Determine the (x, y) coordinate at the center of the cell enclosing the given text.  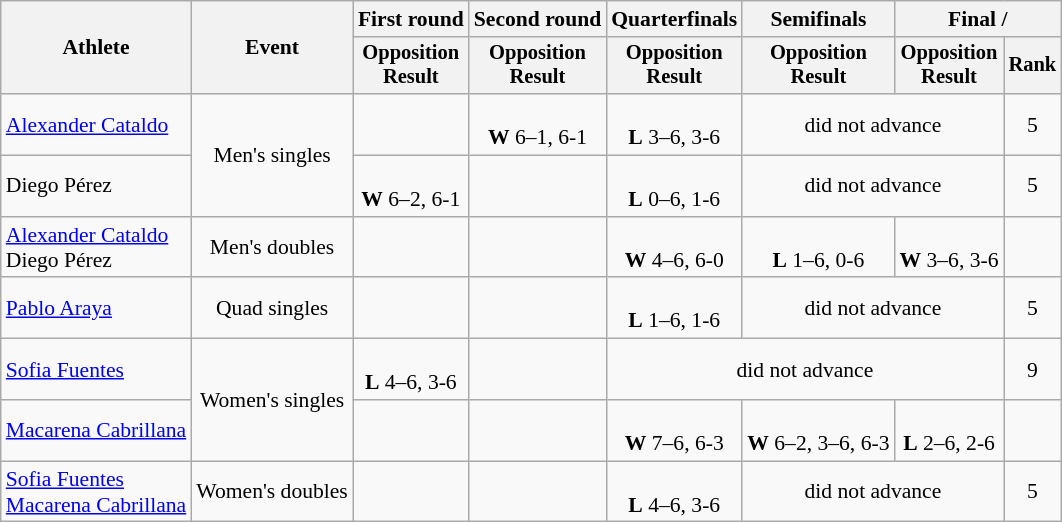
9 (1033, 370)
W 7–6, 6-3 (674, 430)
Athlete (96, 48)
W 3–6, 3-6 (948, 248)
L 0–6, 1-6 (674, 186)
Women's singles (272, 400)
L 1–6, 0-6 (818, 248)
Quad singles (272, 308)
Men's doubles (272, 248)
Pablo Araya (96, 308)
W 4–6, 6-0 (674, 248)
W 6–1, 6-1 (538, 124)
L 3–6, 3-6 (674, 124)
Event (272, 48)
W 6–2, 6-1 (411, 186)
Men's singles (272, 155)
Rank (1033, 66)
First round (411, 19)
Diego Pérez (96, 186)
Alexander CataldoDiego Pérez (96, 248)
Final / (978, 19)
W 6–2, 3–6, 6-3 (818, 430)
Women's doubles (272, 492)
Sofia FuentesMacarena Cabrillana (96, 492)
Macarena Cabrillana (96, 430)
L 1–6, 1-6 (674, 308)
Semifinals (818, 19)
Quarterfinals (674, 19)
L 2–6, 2-6 (948, 430)
Alexander Cataldo (96, 124)
Second round (538, 19)
Sofia Fuentes (96, 370)
